For the text-containing cell, return its midpoint in (x, y) coordinate format. 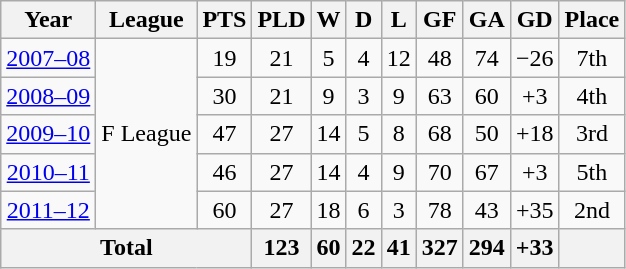
4th (592, 96)
74 (486, 58)
22 (364, 248)
Year (48, 20)
43 (486, 210)
L (398, 20)
8 (398, 134)
30 (224, 96)
Place (592, 20)
F League (146, 134)
2009–10 (48, 134)
294 (486, 248)
67 (486, 172)
+35 (534, 210)
19 (224, 58)
PTS (224, 20)
3rd (592, 134)
Total (126, 248)
−26 (534, 58)
123 (282, 248)
2011–12 (48, 210)
D (364, 20)
W (328, 20)
2nd (592, 210)
+33 (534, 248)
2008–09 (48, 96)
GF (440, 20)
6 (364, 210)
50 (486, 134)
GA (486, 20)
70 (440, 172)
63 (440, 96)
+18 (534, 134)
47 (224, 134)
2007–08 (48, 58)
2010–11 (48, 172)
7th (592, 58)
68 (440, 134)
18 (328, 210)
48 (440, 58)
78 (440, 210)
46 (224, 172)
5th (592, 172)
League (146, 20)
327 (440, 248)
41 (398, 248)
12 (398, 58)
GD (534, 20)
PLD (282, 20)
